Locate the cell with the specified text and output its (X, Y) center coordinate. 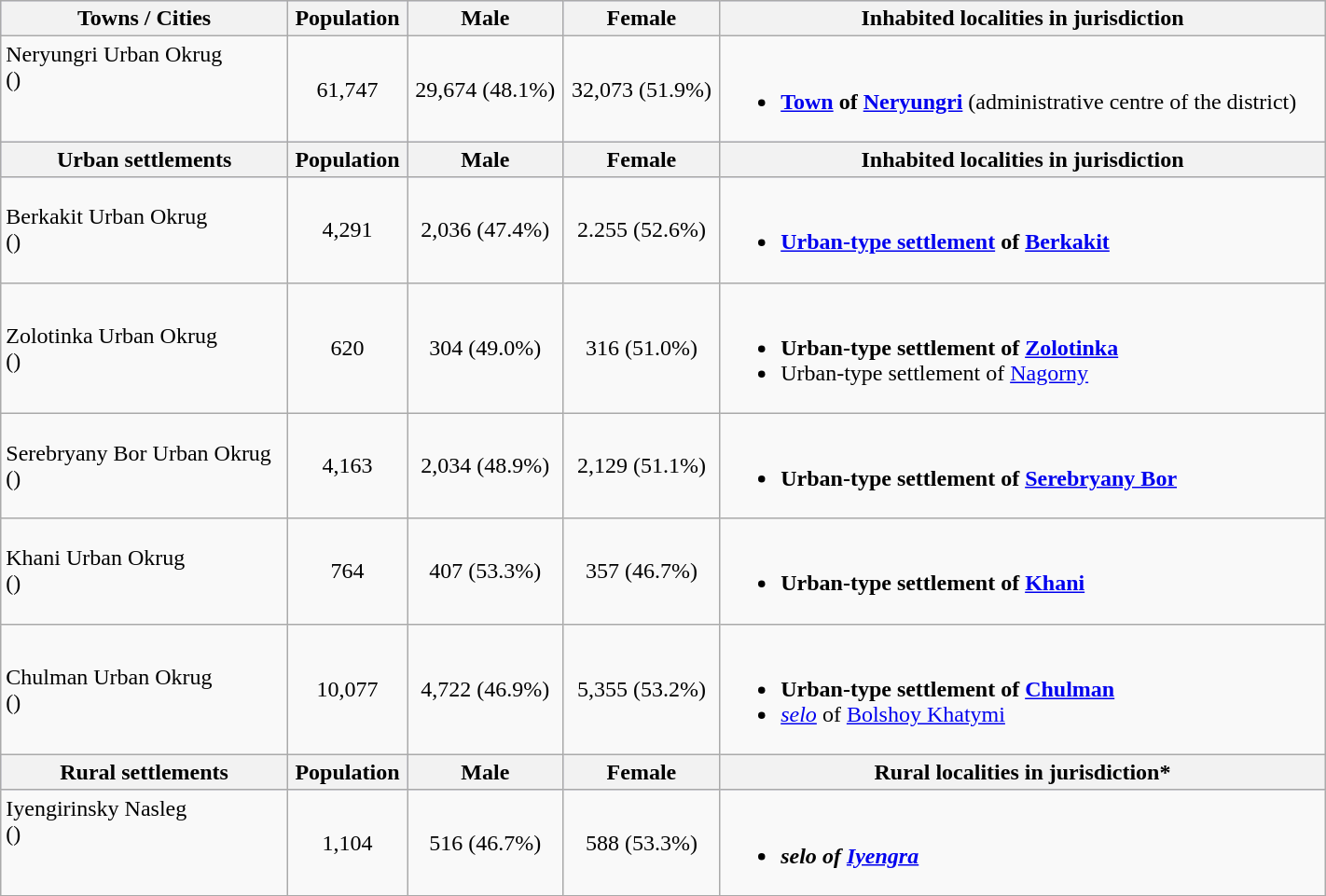
588 (53.3%) (642, 843)
620 (347, 348)
Serebryany Bor Urban Okrug() (145, 466)
selo of Iyengra (1023, 843)
29,674 (48.1%) (486, 90)
Urban-type settlement of ZolotinkaUrban-type settlement of Nagorny (1023, 348)
2,129 (51.1%) (642, 466)
10,077 (347, 689)
Neryungri Urban Okrug() (145, 90)
4,291 (347, 229)
2,034 (48.9%) (486, 466)
Chulman Urban Okrug() (145, 689)
5,355 (53.2%) (642, 689)
2,036 (47.4%) (486, 229)
4,163 (347, 466)
Urban-type settlement of Chulmanselo of Bolshoy Khatymi (1023, 689)
Urban-type settlement of Berkakit (1023, 229)
2.255 (52.6%) (642, 229)
Urban-type settlement of Khani (1023, 571)
357 (46.7%) (642, 571)
Rural localities in jurisdiction* (1023, 772)
516 (46.7%) (486, 843)
61,747 (347, 90)
Zolotinka Urban Okrug() (145, 348)
407 (53.3%) (486, 571)
Berkakit Urban Okrug() (145, 229)
Iyengirinsky Nasleg() (145, 843)
Urban-type settlement of Serebryany Bor (1023, 466)
Urban settlements (145, 159)
764 (347, 571)
316 (51.0%) (642, 348)
32,073 (51.9%) (642, 90)
Towns / Cities (145, 19)
Rural settlements (145, 772)
Khani Urban Okrug() (145, 571)
4,722 (46.9%) (486, 689)
304 (49.0%) (486, 348)
1,104 (347, 843)
Town of Neryungri (administrative centre of the district) (1023, 90)
